Locate the cell with the specified text and output its (x, y) center coordinate. 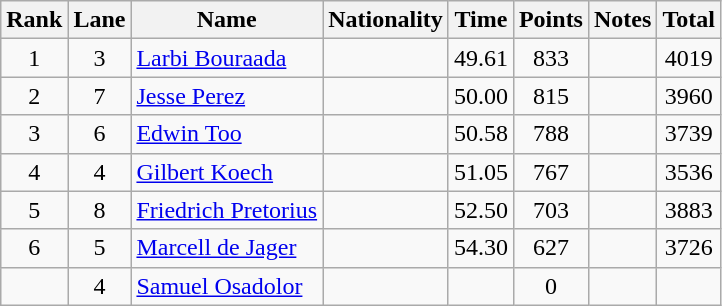
3883 (689, 210)
Marcell de Jager (227, 248)
Gilbert Koech (227, 172)
54.30 (480, 248)
Nationality (386, 20)
Total (689, 20)
1 (34, 58)
3536 (689, 172)
Larbi Bouraada (227, 58)
Rank (34, 20)
7 (100, 96)
50.58 (480, 134)
Friedrich Pretorius (227, 210)
703 (550, 210)
0 (550, 286)
51.05 (480, 172)
52.50 (480, 210)
2 (34, 96)
788 (550, 134)
Jesse Perez (227, 96)
Time (480, 20)
767 (550, 172)
4019 (689, 58)
50.00 (480, 96)
Edwin Too (227, 134)
8 (100, 210)
815 (550, 96)
3726 (689, 248)
Samuel Osadolor (227, 286)
Points (550, 20)
Lane (100, 20)
Name (227, 20)
3739 (689, 134)
49.61 (480, 58)
Notes (622, 20)
627 (550, 248)
3960 (689, 96)
833 (550, 58)
